Return (x, y) of the center of cell containing provided text 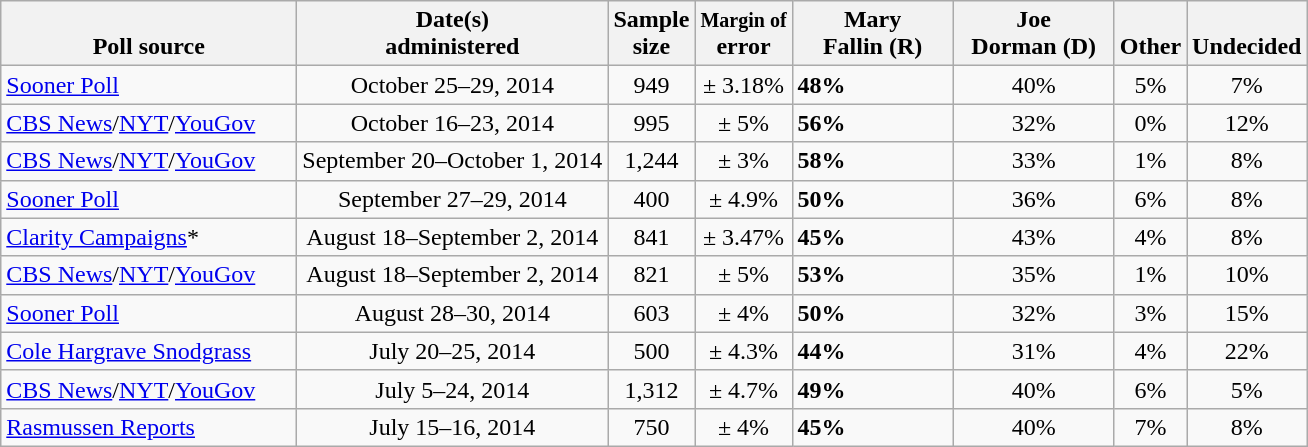
48% (872, 85)
Samplesize (652, 34)
1,244 (652, 161)
603 (652, 313)
July 15–16, 2014 (452, 427)
Rasmussen Reports (149, 427)
22% (1247, 351)
July 20–25, 2014 (452, 351)
± 4.7% (744, 389)
31% (1034, 351)
750 (652, 427)
58% (872, 161)
995 (652, 123)
August 28–30, 2014 (452, 313)
Undecided (1247, 34)
± 4.3% (744, 351)
Cole Hargrave Snodgrass (149, 351)
500 (652, 351)
12% (1247, 123)
43% (1034, 237)
Date(s)administered (452, 34)
Clarity Campaigns* (149, 237)
49% (872, 389)
1,312 (652, 389)
841 (652, 237)
JoeDorman (D) (1034, 34)
± 3.47% (744, 237)
0% (1150, 123)
October 25–29, 2014 (452, 85)
56% (872, 123)
± 3.18% (744, 85)
September 20–October 1, 2014 (452, 161)
September 27–29, 2014 (452, 199)
Poll source (149, 34)
July 5–24, 2014 (452, 389)
3% (1150, 313)
± 4.9% (744, 199)
Other (1150, 34)
MaryFallin (R) (872, 34)
36% (1034, 199)
821 (652, 275)
Margin oferror (744, 34)
October 16–23, 2014 (452, 123)
400 (652, 199)
10% (1247, 275)
44% (872, 351)
35% (1034, 275)
33% (1034, 161)
15% (1247, 313)
949 (652, 85)
53% (872, 275)
± 3% (744, 161)
